Identify which cell holds the provided text, then report its (X, Y) central coordinate. 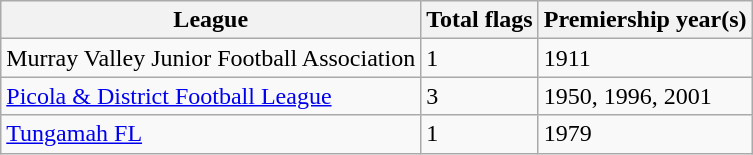
1950, 1996, 2001 (645, 96)
3 (480, 96)
Picola & District Football League (211, 96)
Murray Valley Junior Football Association (211, 58)
1979 (645, 134)
Premiership year(s) (645, 20)
League (211, 20)
Total flags (480, 20)
1911 (645, 58)
Tungamah FL (211, 134)
